Extract the [X, Y] coordinate from the center of the cell holding the provided text.  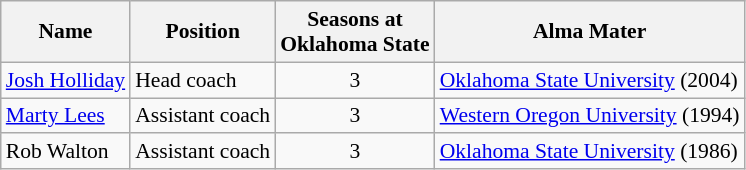
Seasons atOklahoma State [354, 32]
Head coach [202, 80]
Rob Walton [66, 152]
Position [202, 32]
Oklahoma State University (1986) [590, 152]
Alma Mater [590, 32]
Western Oregon University (1994) [590, 116]
Oklahoma State University (2004) [590, 80]
Josh Holliday [66, 80]
Marty Lees [66, 116]
Name [66, 32]
